Determine the (X, Y) coordinate at the center of the cell enclosing the given text.  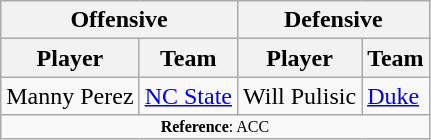
Will Pulisic (299, 96)
Offensive (120, 20)
Manny Perez (70, 96)
Reference: ACC (215, 127)
NC State (188, 96)
Duke (396, 96)
Defensive (333, 20)
